Search for the cell housing the specified text and yield its (x, y) center coordinate. 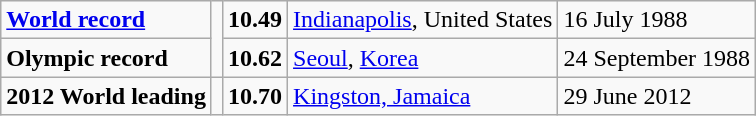
Indianapolis, United States (423, 20)
16 July 1988 (657, 20)
Olympic record (106, 58)
24 September 1988 (657, 58)
10.62 (254, 58)
Seoul, Korea (423, 58)
2012 World leading (106, 96)
10.70 (254, 96)
10.49 (254, 20)
29 June 2012 (657, 96)
World record (106, 20)
Kingston, Jamaica (423, 96)
